Return (X, Y) of the center of cell containing provided text 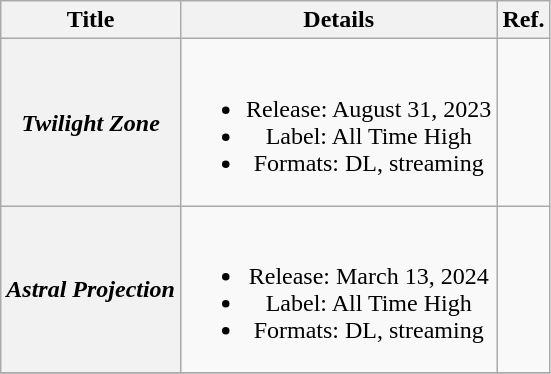
Twilight Zone (91, 122)
Astral Projection (91, 290)
Ref. (524, 20)
Release: August 31, 2023Label: All Time HighFormats: DL, streaming (338, 122)
Release: March 13, 2024Label: All Time HighFormats: DL, streaming (338, 290)
Details (338, 20)
Title (91, 20)
